Search for the cell housing the specified text and yield its (x, y) center coordinate. 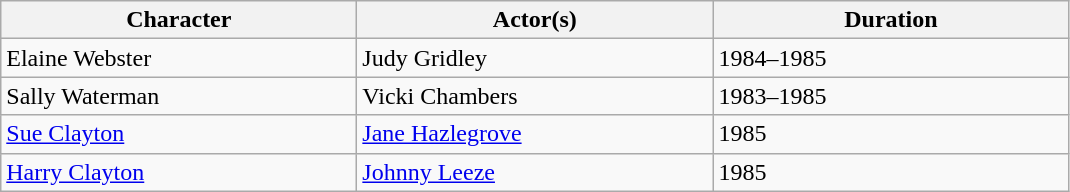
Actor(s) (535, 20)
Johnny Leeze (535, 172)
Jane Hazlegrove (535, 134)
Vicki Chambers (535, 96)
Sue Clayton (179, 134)
1983–1985 (891, 96)
Harry Clayton (179, 172)
Character (179, 20)
1984–1985 (891, 58)
Duration (891, 20)
Judy Gridley (535, 58)
Sally Waterman (179, 96)
Elaine Webster (179, 58)
